For the text-containing cell, return its midpoint in [x, y] coordinate format. 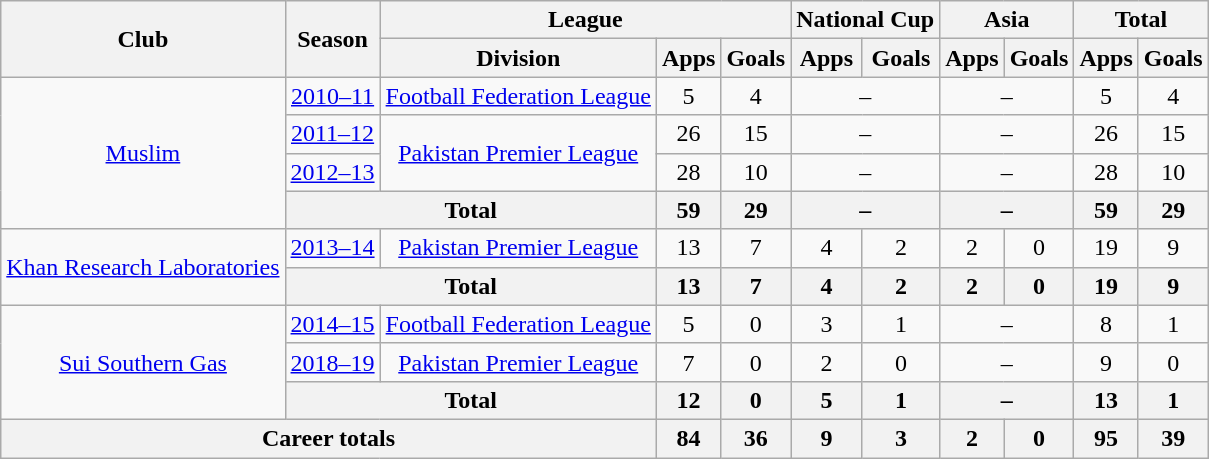
Muslim [143, 153]
95 [1106, 438]
Sui Southern Gas [143, 362]
National Cup [866, 20]
2010–11 [332, 96]
2013–14 [332, 248]
Division [518, 58]
84 [688, 438]
2018–19 [332, 362]
36 [756, 438]
2011–12 [332, 134]
12 [688, 400]
8 [1106, 324]
39 [1173, 438]
Season [332, 39]
2012–13 [332, 172]
Khan Research Laboratories [143, 267]
Career totals [329, 438]
Club [143, 39]
2014–15 [332, 324]
Asia [1007, 20]
League [586, 20]
